Capture the cell that displays the provided text and extract its (x, y) central coordinate. 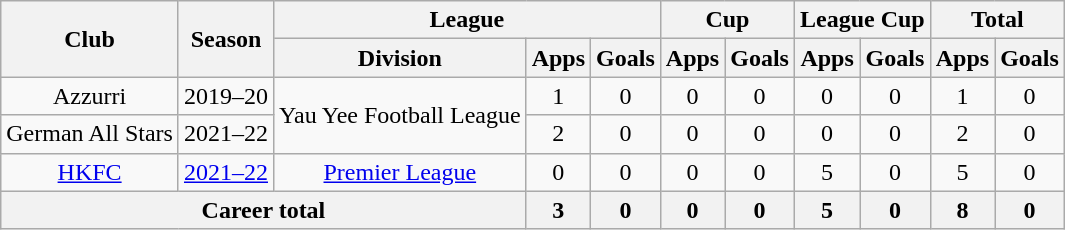
Season (226, 39)
Career total (264, 210)
Club (90, 39)
Division (400, 58)
8 (962, 210)
League Cup (862, 20)
HKFC (90, 172)
Total (997, 20)
2019–20 (226, 96)
Premier League (400, 172)
Yau Yee Football League (400, 115)
3 (558, 210)
League (468, 20)
Cup (727, 20)
Azzurri (90, 96)
German All Stars (90, 134)
